Search for the cell housing the specified text and yield its (X, Y) center coordinate. 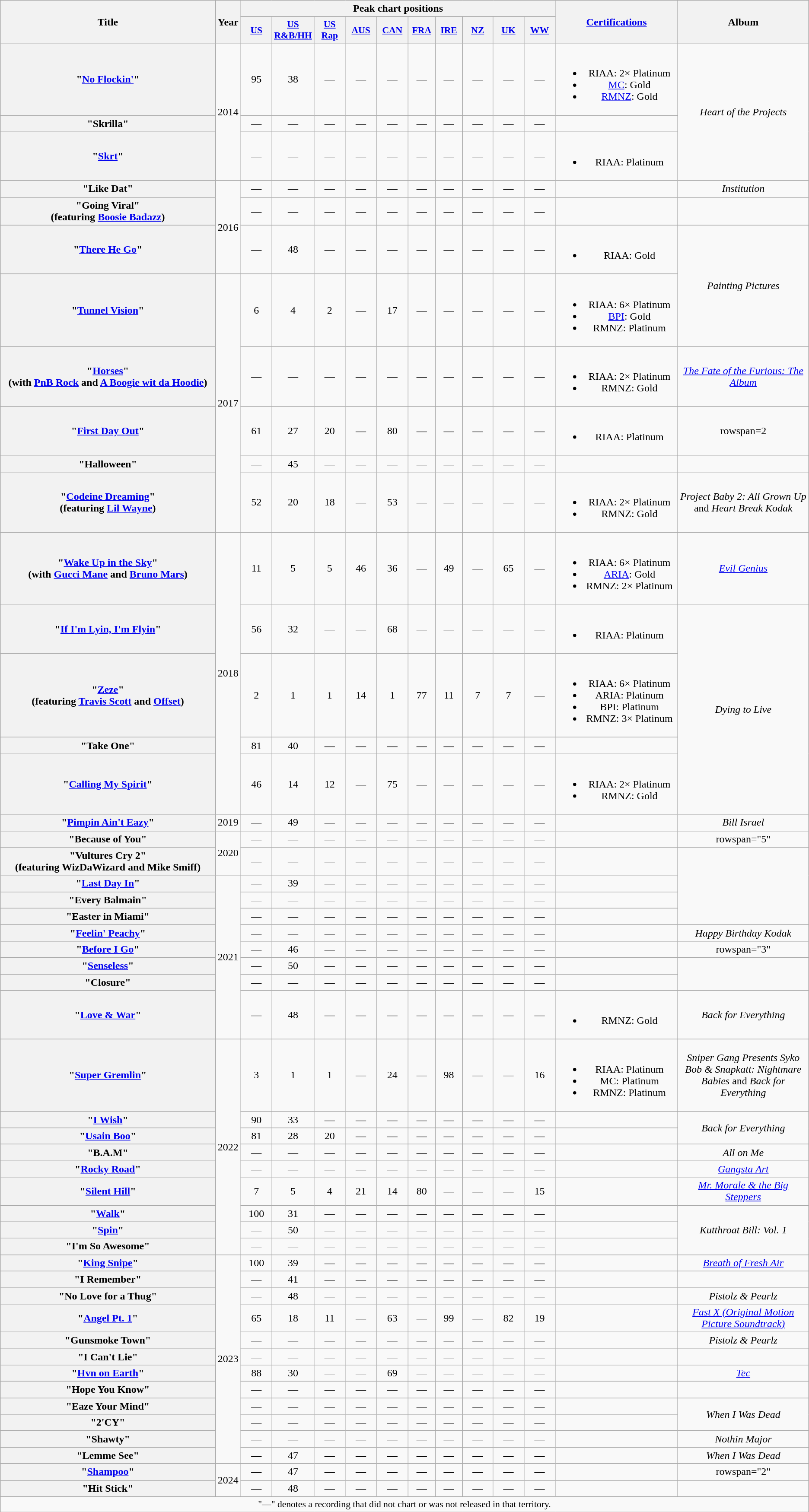
Happy Birthday Kodak (743, 933)
"Feelin' Peachy" (108, 933)
NZ (478, 30)
17 (392, 310)
56 (256, 629)
CAN (392, 30)
RIAA: 2× PlatinumMC: GoldRMNZ: Gold (617, 79)
RIAA: 6× PlatinumARIA: GoldRMNZ: 2× Platinum (617, 569)
Bill Israel (743, 823)
Mr. Morale & the Big Steppers (743, 1191)
52 (256, 502)
2024 (228, 1480)
"Zeze"(featuring Travis Scott and Offset) (108, 696)
2023 (228, 1359)
"Take One" (108, 746)
"Super Gremlin" (108, 1076)
"Love & War" (108, 1015)
Heart of the Projects (743, 112)
"No Flockin'" (108, 79)
All on Me (743, 1153)
"Tunnel Vision" (108, 310)
"Closure" (108, 982)
UK (508, 30)
"Skrt" (108, 156)
Institution (743, 189)
RIAA: PlatinumMC: PlatinumRMNZ: Platinum (617, 1076)
AUS (361, 30)
US R&B/HH (293, 30)
"King Snipe" (108, 1263)
RIAA: 6× PlatinumBPI: GoldRMNZ: Platinum (617, 310)
"Vultures Cry 2"(featuring WizDaWizard and Mike Smiff) (108, 861)
Tec (743, 1373)
2019 (228, 823)
99 (449, 1318)
"If I'm Lyin, I'm Flyin" (108, 629)
19 (539, 1318)
rowspan=2 (743, 431)
"Gunsmoke Town" (108, 1340)
53 (392, 502)
36 (392, 569)
"I Can't Lie" (108, 1357)
90 (256, 1120)
2014 (228, 112)
"Like Dat" (108, 189)
USRap (330, 30)
Project Baby 2: All Grown Up and Heart Break Kodak (743, 502)
33 (293, 1120)
"Horses"(with PnB Rock and A Boogie wit da Hoodie) (108, 376)
Dying to Live (743, 709)
41 (293, 1279)
"There He Go" (108, 250)
Nothin Major (743, 1439)
rowspan="2" (743, 1472)
68 (392, 629)
"Hope You Know" (108, 1390)
Peak chart positions (398, 9)
Year (228, 22)
WW (539, 30)
RMNZ: Gold (617, 1015)
"Shawty" (108, 1439)
77 (422, 696)
2020 (228, 853)
95 (256, 79)
32 (293, 629)
"Eaze Your Mind" (108, 1406)
69 (392, 1373)
40 (293, 746)
Fast X (Original Motion Picture Soundtrack) (743, 1318)
31 (293, 1213)
2016 (228, 227)
75 (392, 784)
"Going Viral" (featuring Boosie Badazz) (108, 211)
Title (108, 22)
30 (293, 1373)
IRE (449, 30)
Painting Pictures (743, 286)
3 (256, 1076)
38 (293, 79)
45 (293, 464)
12 (330, 784)
"B.A.M" (108, 1153)
27 (293, 431)
Kutthroat Bill: Vol. 1 (743, 1230)
"Hvn on Earth" (108, 1373)
"Last Day In" (108, 883)
"Skrilla" (108, 124)
"Wake Up in the Sky"(with Gucci Mane and Bruno Mars) (108, 569)
rowspan="3" (743, 949)
"Angel Pt. 1" (108, 1318)
"Lemme See" (108, 1455)
US (256, 30)
"Spin" (108, 1230)
"Pimpin Ain't Eazy" (108, 823)
88 (256, 1373)
15 (539, 1191)
2021 (228, 957)
"Silent Hill" (108, 1191)
"Rocky Road" (108, 1169)
98 (449, 1076)
"Codeine Dreaming"(featuring Lil Wayne) (108, 502)
"Easter in Miami" (108, 916)
"Because of You" (108, 839)
24 (392, 1076)
21 (361, 1191)
82 (508, 1318)
"—" denotes a recording that did not chart or was not released in that territory. (404, 1504)
"Walk" (108, 1213)
61 (256, 431)
63 (392, 1318)
2022 (228, 1147)
"Halloween" (108, 464)
Certifications (617, 22)
"I Remember" (108, 1279)
Album (743, 22)
Sniper Gang Presents Syko Bob & Snapkatt: Nightmare Babies and Back for Everything (743, 1076)
rowspan="5" (743, 839)
"Before I Go" (108, 949)
"Calling My Spirit" (108, 784)
2018 (228, 673)
6 (256, 310)
"First Day Out" (108, 431)
"2'CY" (108, 1423)
"I'm So Awesome" (108, 1246)
"Senseless" (108, 966)
"Shampoo" (108, 1472)
FRA (422, 30)
Gangsta Art (743, 1169)
Breath of Fresh Air (743, 1263)
2017 (228, 403)
16 (539, 1076)
"Every Balmain" (108, 900)
"Hit Stick" (108, 1488)
"I Wish" (108, 1120)
Evil Genius (743, 569)
"Usain Boo" (108, 1136)
28 (293, 1136)
RIAA: Gold (617, 250)
"No Love for a Thug" (108, 1296)
RIAA: 6× PlatinumARIA: PlatinumBPI: PlatinumRMNZ: 3× Platinum (617, 696)
The Fate of the Furious: The Album (743, 376)
